Scan for the cell matching the given text and deliver its [x, y] coordinate at center. 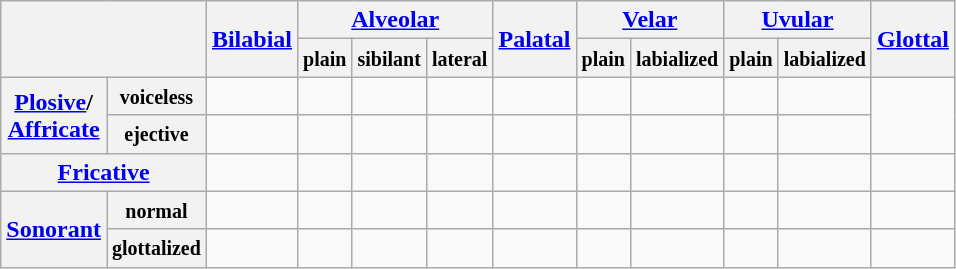
glottalized [156, 248]
Alveolar [396, 20]
Plosive/Affricate [54, 115]
Velar [650, 20]
voiceless [156, 96]
lateral [460, 58]
sibilant [389, 58]
Fricative [104, 172]
Bilabial [252, 39]
Palatal [534, 39]
Glottal [912, 39]
Uvular [798, 20]
normal [156, 210]
ejective [156, 134]
Sonorant [54, 229]
